Find where the given text appears and provide that cell's center as [x, y] coordinate. 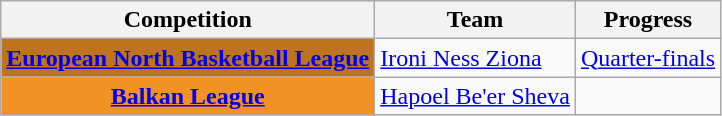
Competition [188, 20]
Balkan League [188, 96]
European North Basketball League [188, 58]
Quarter-finals [648, 58]
Progress [648, 20]
Hapoel Be'er Sheva [476, 96]
Ironi Ness Ziona [476, 58]
Team [476, 20]
